Search for the cell housing the specified text and yield its [X, Y] center coordinate. 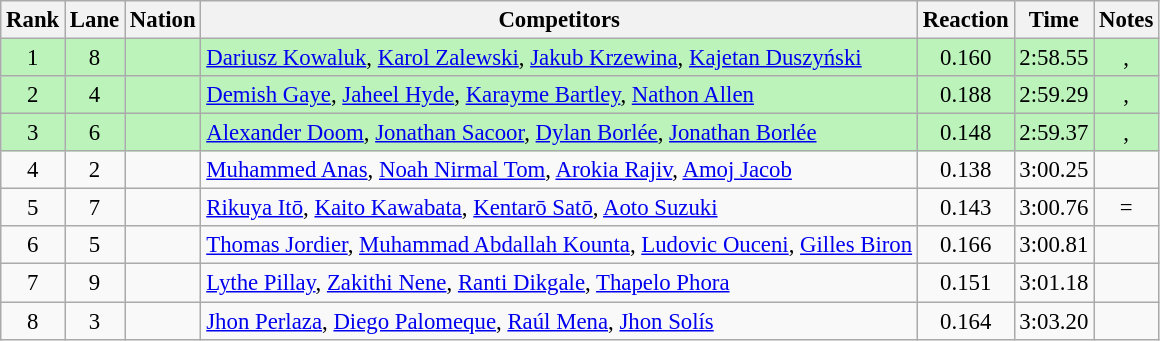
Jhon Perlaza, Diego Palomeque, Raúl Mena, Jhon Solís [559, 321]
3:03.20 [1054, 321]
2:59.29 [1054, 95]
3:00.81 [1054, 245]
9 [95, 283]
Competitors [559, 20]
Reaction [966, 20]
Lane [95, 20]
3:00.76 [1054, 208]
1 [33, 58]
Notes [1126, 20]
Alexander Doom, Jonathan Sacoor, Dylan Borlée, Jonathan Borlée [559, 133]
Rank [33, 20]
0.160 [966, 58]
Thomas Jordier, Muhammad Abdallah Kounta, Ludovic Ouceni, Gilles Biron [559, 245]
= [1126, 208]
Lythe Pillay, Zakithi Nene, Ranti Dikgale, Thapelo Phora [559, 283]
0.138 [966, 170]
Dariusz Kowaluk, Karol Zalewski, Jakub Krzewina, Kajetan Duszyński [559, 58]
0.143 [966, 208]
2:58.55 [1054, 58]
3:01.18 [1054, 283]
0.166 [966, 245]
0.164 [966, 321]
Muhammed Anas, Noah Nirmal Tom, Arokia Rajiv, Amoj Jacob [559, 170]
Nation [163, 20]
3:00.25 [1054, 170]
Time [1054, 20]
0.151 [966, 283]
0.148 [966, 133]
Rikuya Itō, Kaito Kawabata, Kentarō Satō, Aoto Suzuki [559, 208]
Demish Gaye, Jaheel Hyde, Karayme Bartley, Nathon Allen [559, 95]
0.188 [966, 95]
2:59.37 [1054, 133]
